Extract the [x, y] coordinate from the center of the cell holding the provided text.  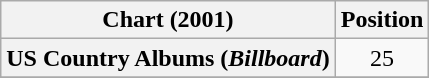
US Country Albums (Billboard) [168, 58]
Position [382, 20]
25 [382, 58]
Chart (2001) [168, 20]
